Capture the cell that displays the provided text and extract its (X, Y) central coordinate. 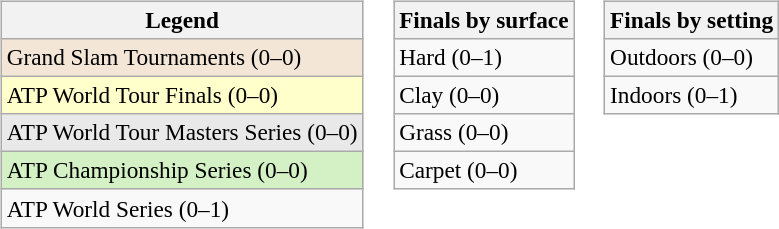
Carpet (0–0) (484, 171)
ATP Championship Series (0–0) (182, 171)
Grand Slam Tournaments (0–0) (182, 57)
ATP World Series (0–1) (182, 208)
Legend (182, 20)
Finals by setting (692, 20)
Indoors (0–1) (692, 95)
Hard (0–1) (484, 57)
Outdoors (0–0) (692, 57)
ATP World Tour Masters Series (0–0) (182, 133)
ATP World Tour Finals (0–0) (182, 95)
Grass (0–0) (484, 133)
Clay (0–0) (484, 95)
Finals by surface (484, 20)
